Return (X, Y) of the center of cell containing provided text 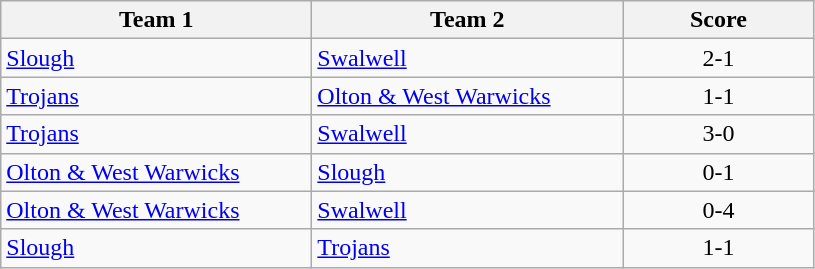
0-4 (718, 210)
Score (718, 20)
Team 2 (468, 20)
0-1 (718, 172)
3-0 (718, 134)
Team 1 (156, 20)
2-1 (718, 58)
